For the text-containing cell, return its midpoint in [x, y] coordinate format. 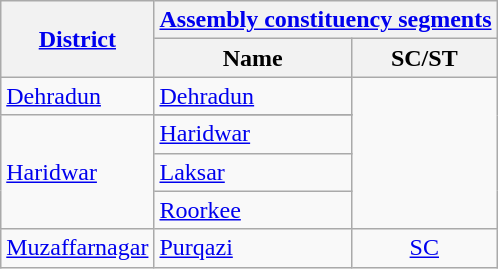
District [78, 39]
Muzaffarnagar [78, 248]
Laksar [253, 172]
Assembly constituency segments [326, 20]
Roorkee [253, 210]
SC/ST [424, 58]
Name [253, 58]
Purqazi [253, 248]
SC [424, 248]
